Extract the [x, y] coordinate from the center of the cell holding the provided text.  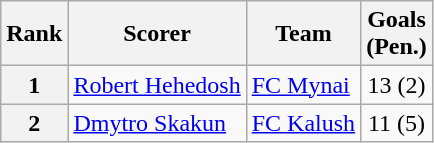
Robert Hehedosh [157, 85]
Goals(Pen.) [397, 34]
Scorer [157, 34]
13 (2) [397, 85]
11 (5) [397, 123]
Dmytro Skakun [157, 123]
FC Kalush [303, 123]
2 [34, 123]
FC Mynai [303, 85]
Team [303, 34]
Rank [34, 34]
1 [34, 85]
